Determine the [x, y] coordinate at the center of the cell enclosing the given text.  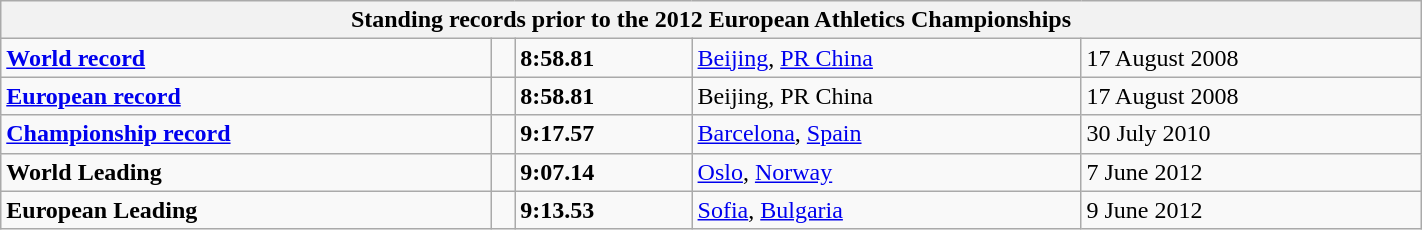
7 June 2012 [1251, 172]
Standing records prior to the 2012 European Athletics Championships [711, 20]
Sofia, Bulgaria [886, 210]
European Leading [246, 210]
30 July 2010 [1251, 134]
9:17.57 [604, 134]
Barcelona, Spain [886, 134]
World Leading [246, 172]
Championship record [246, 134]
Oslo, Norway [886, 172]
World record [246, 58]
9:13.53 [604, 210]
European record [246, 96]
9 June 2012 [1251, 210]
9:07.14 [604, 172]
